From the cell containing the given text, extract its center point as [X, Y] coordinate. 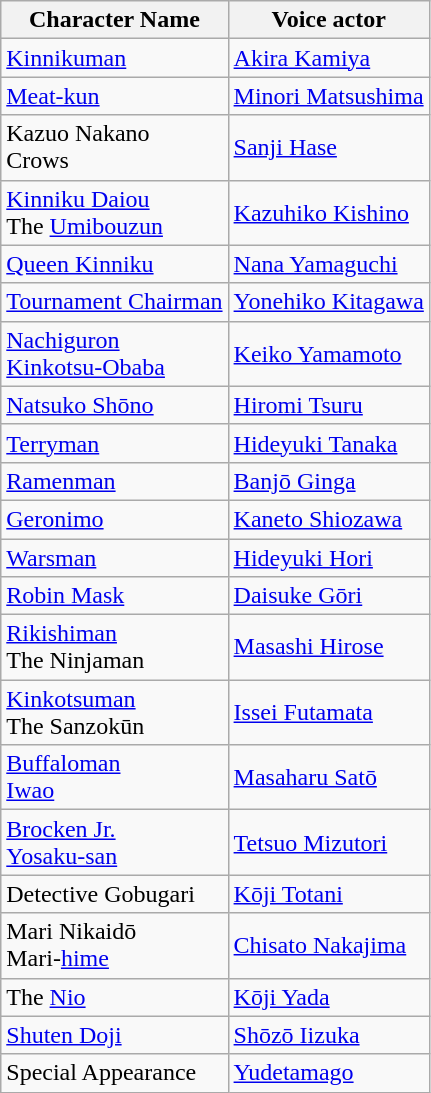
Shuten Doji [114, 1035]
Meat-kun [114, 96]
Daisuke Gōri [328, 596]
Hideyuki Hori [328, 557]
Shōzō Iizuka [328, 1035]
Hideyuki Tanaka [328, 443]
Kinnikuman [114, 58]
Kaneto Shiozawa [328, 519]
Mari NikaidōMari-hime [114, 946]
Kazuo NakanoCrows [114, 148]
Detective Gobugari [114, 894]
Voice actor [328, 20]
Natsuko Shōno [114, 405]
Queen Kinniku [114, 264]
Brocken Jr.Yosaku-san [114, 842]
Tetsuo Mizutori [328, 842]
Kōji Yada [328, 997]
Yonehiko Kitagawa [328, 302]
Special Appearance [114, 1073]
Character Name [114, 20]
Hiromi Tsuru [328, 405]
BuffalomanIwao [114, 778]
Minori Matsushima [328, 96]
NachiguronKinkotsu-Obaba [114, 354]
Masaharu Satō [328, 778]
Tournament Chairman [114, 302]
Kōji Totani [328, 894]
Chisato Nakajima [328, 946]
Geronimo [114, 519]
Sanji Hase [328, 148]
Kazuhiko Kishino [328, 212]
Issei Futamata [328, 712]
Masashi Hirose [328, 648]
RikishimanThe Ninjaman [114, 648]
Ramenman [114, 481]
Warsman [114, 557]
Terryman [114, 443]
KinkotsumanThe Sanzokūn [114, 712]
Robin Mask [114, 596]
Keiko Yamamoto [328, 354]
Akira Kamiya [328, 58]
Banjō Ginga [328, 481]
Kinniku DaiouThe Umibouzun [114, 212]
The Nio [114, 997]
Nana Yamaguchi [328, 264]
Yudetamago [328, 1073]
